Locate the cell with the specified text and output its (X, Y) center coordinate. 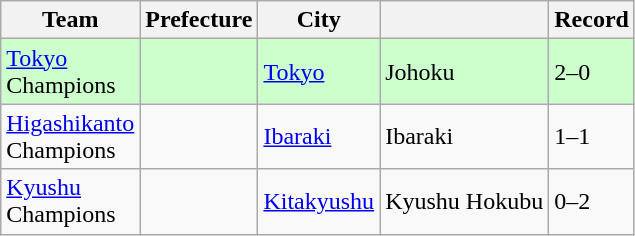
0–2 (592, 202)
City (319, 20)
Team (70, 20)
Kyushu Hokubu (464, 202)
KyushuChampions (70, 202)
2–0 (592, 72)
1–1 (592, 136)
TokyoChampions (70, 72)
HigashikantoChampions (70, 136)
Kitakyushu (319, 202)
Prefecture (199, 20)
Tokyo (319, 72)
Record (592, 20)
Johoku (464, 72)
